Output the [x, y] coordinate of the center of the cell containing the given text.  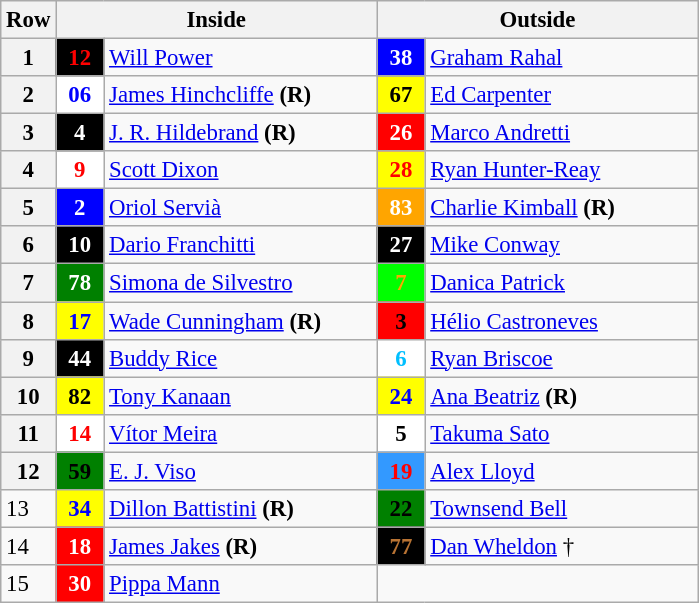
Takuma Sato [562, 433]
77 [401, 546]
15 [28, 584]
Inside [216, 20]
Vítor Meira [240, 433]
Ryan Hunter-Reay [562, 170]
83 [401, 208]
82 [80, 396]
Alex Lloyd [562, 471]
Tony Kanaan [240, 396]
Pippa Mann [240, 584]
Simona de Silvestro [240, 283]
Outside [538, 20]
Dillon Battistini (R) [240, 509]
13 [28, 509]
17 [80, 321]
28 [401, 170]
Charlie Kimball (R) [562, 208]
38 [401, 58]
11 [28, 433]
1 [28, 58]
Danica Patrick [562, 283]
Mike Conway [562, 245]
8 [28, 321]
Graham Rahal [562, 58]
67 [401, 95]
James Jakes (R) [240, 546]
59 [80, 471]
Ana Beatriz (R) [562, 396]
Marco Andretti [562, 133]
19 [401, 471]
22 [401, 509]
Scott Dixon [240, 170]
Will Power [240, 58]
44 [80, 358]
Townsend Bell [562, 509]
Hélio Castroneves [562, 321]
Row [28, 20]
78 [80, 283]
24 [401, 396]
James Hinchcliffe (R) [240, 95]
Ryan Briscoe [562, 358]
26 [401, 133]
27 [401, 245]
Buddy Rice [240, 358]
Ed Carpenter [562, 95]
Oriol Servià [240, 208]
Wade Cunningham (R) [240, 321]
E. J. Viso [240, 471]
30 [80, 584]
Dan Wheldon † [562, 546]
Dario Franchitti [240, 245]
06 [80, 95]
34 [80, 509]
J. R. Hildebrand (R) [240, 133]
18 [80, 546]
